Search for the cell housing the specified text and yield its (X, Y) center coordinate. 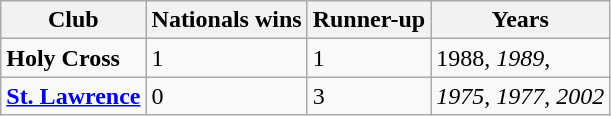
Holy Cross (74, 58)
1975, 1977, 2002 (520, 96)
3 (369, 96)
1988, 1989, (520, 58)
Club (74, 20)
Years (520, 20)
St. Lawrence (74, 96)
0 (226, 96)
Nationals wins (226, 20)
Runner-up (369, 20)
